Return the (X, Y) coordinate for the center point of the cell that contains the specified text.  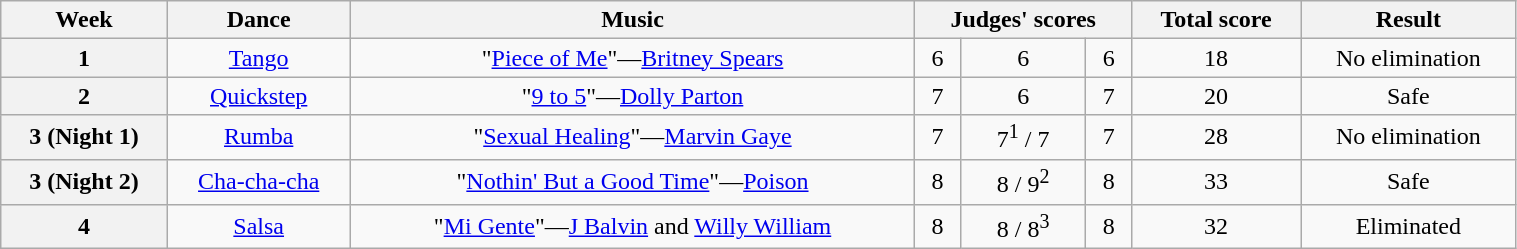
Week (84, 20)
4 (84, 226)
Dance (258, 20)
Music (632, 20)
20 (1216, 96)
28 (1216, 138)
1 (84, 58)
"Piece of Me"—Britney Spears (632, 58)
2 (84, 96)
Eliminated (1408, 226)
Tango (258, 58)
71 / 7 (1023, 138)
3 (Night 1) (84, 138)
8 / 92 (1023, 182)
Result (1408, 20)
"9 to 5"—Dolly Parton (632, 96)
"Mi Gente"—J Balvin and Willy William (632, 226)
Rumba (258, 138)
Total score (1216, 20)
18 (1216, 58)
"Sexual Healing"—Marvin Gaye (632, 138)
Cha-cha-cha (258, 182)
8 / 83 (1023, 226)
Judges' scores (1024, 20)
Salsa (258, 226)
3 (Night 2) (84, 182)
"Nothin' But a Good Time"—Poison (632, 182)
32 (1216, 226)
Quickstep (258, 96)
33 (1216, 182)
